Extract the (X, Y) coordinate from the center of the cell holding the provided text.  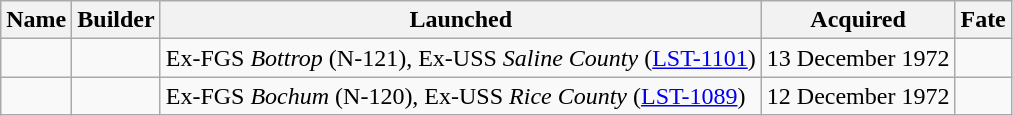
Ex-FGS Bottrop (N-121), Ex-USS Saline County (LST-1101) (460, 58)
Launched (460, 20)
Ex-FGS Bochum (N-120), Ex-USS Rice County (LST-1089) (460, 96)
13 December 1972 (858, 58)
Fate (983, 20)
Acquired (858, 20)
Name (36, 20)
Builder (116, 20)
12 December 1972 (858, 96)
